Detect which cell encompasses the target text, then output its (X, Y) center coordinate. 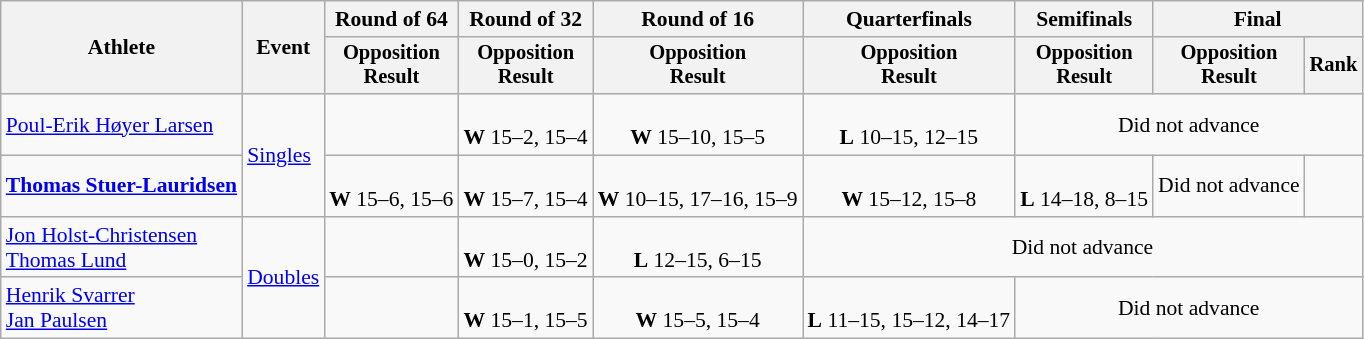
W 15–6, 15–6 (391, 186)
Rank (1334, 66)
Jon Holst-ChristensenThomas Lund (122, 248)
W 15–1, 15–5 (525, 308)
Thomas Stuer-Lauridsen (122, 186)
W 15–10, 15–5 (698, 124)
L 10–15, 12–15 (910, 124)
Round of 64 (391, 19)
Quarterfinals (910, 19)
L 11–15, 15–12, 14–17 (910, 308)
Semifinals (1084, 19)
W 15–2, 15–4 (525, 124)
Poul-Erik Høyer Larsen (122, 124)
L 12–15, 6–15 (698, 248)
Athlete (122, 48)
Round of 32 (525, 19)
Singles (283, 155)
W 15–5, 15–4 (698, 308)
Final (1258, 19)
Henrik SvarrerJan Paulsen (122, 308)
L 14–18, 8–15 (1084, 186)
W 10–15, 17–16, 15–9 (698, 186)
W 15–7, 15–4 (525, 186)
W 15–12, 15–8 (910, 186)
Event (283, 48)
Doubles (283, 278)
W 15–0, 15–2 (525, 248)
Round of 16 (698, 19)
